Identify which cell holds the provided text, then report its [x, y] central coordinate. 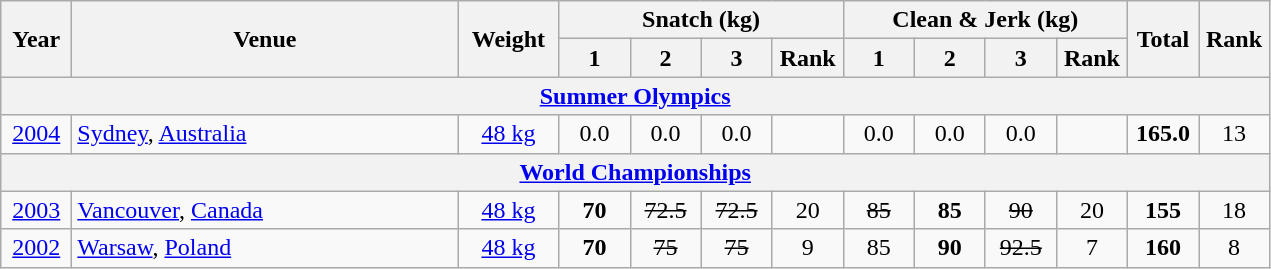
2003 [36, 210]
Year [36, 39]
155 [1162, 210]
8 [1234, 248]
Total [1162, 39]
Clean & Jerk (kg) [985, 20]
Summer Olympics [636, 96]
Vancouver, Canada [265, 210]
Weight [508, 39]
160 [1162, 248]
2004 [36, 134]
13 [1234, 134]
2002 [36, 248]
Sydney, Australia [265, 134]
165.0 [1162, 134]
Venue [265, 39]
18 [1234, 210]
9 [808, 248]
92.5 [1020, 248]
World Championships [636, 172]
7 [1092, 248]
Snatch (kg) [701, 20]
Warsaw, Poland [265, 248]
